Pinpoint the cell where the given text exists, returning its (x, y) midpoint coordinate. 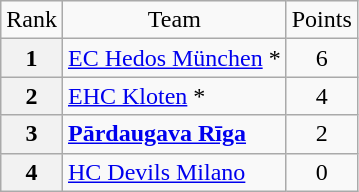
0 (322, 172)
Rank (32, 20)
3 (32, 134)
Pārdaugava Rīga (174, 134)
HC Devils Milano (174, 172)
Team (174, 20)
Points (322, 20)
EC Hedos München * (174, 58)
6 (322, 58)
1 (32, 58)
EHC Kloten * (174, 96)
